Capture the cell that displays the provided text and extract its [x, y] central coordinate. 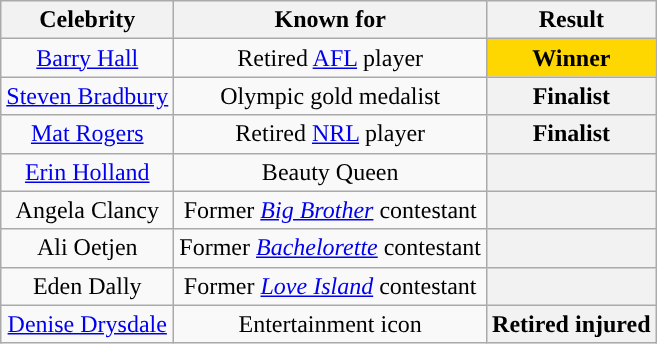
Erin Holland [88, 172]
Barry Hall [88, 58]
Mat Rogers [88, 134]
Beauty Queen [330, 172]
Retired AFL player [330, 58]
Denise Drysdale [88, 324]
Former Bachelorette contestant [330, 248]
Former Love Island contestant [330, 286]
Known for [330, 20]
Olympic gold medalist [330, 96]
Former Big Brother contestant [330, 210]
Entertainment icon [330, 324]
Celebrity [88, 20]
Steven Bradbury [88, 96]
Retired NRL player [330, 134]
Result [572, 20]
Eden Dally [88, 286]
Angela Clancy [88, 210]
Winner [572, 58]
Ali Oetjen [88, 248]
Retired injured [572, 324]
